Detect which cell encompasses the target text, then output its (x, y) center coordinate. 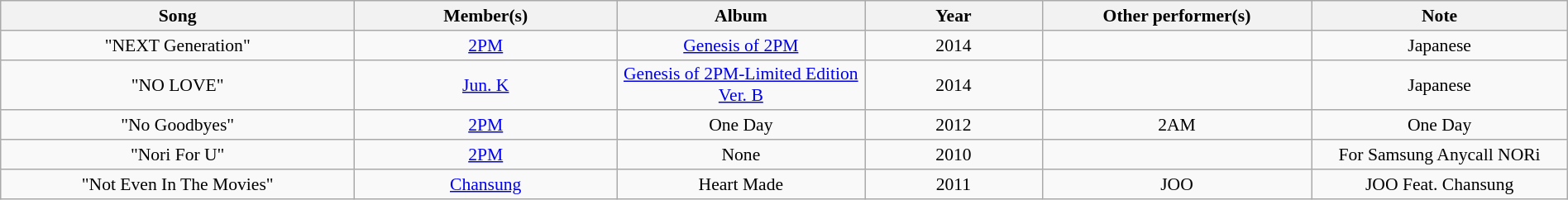
For Samsung Anycall NORi (1439, 155)
Genesis of 2PM (741, 45)
Other performer(s) (1177, 16)
2011 (954, 183)
"Not Even In The Movies" (178, 183)
"NEXT Generation" (178, 45)
Year (954, 16)
Song (178, 16)
Genesis of 2PM-Limited Edition Ver. B (741, 84)
"No Goodbyes" (178, 125)
Heart Made (741, 183)
Chansung (486, 183)
"NO LOVE" (178, 84)
2010 (954, 155)
Note (1439, 16)
None (741, 155)
Album (741, 16)
"Nori For U" (178, 155)
2AM (1177, 125)
JOO Feat. Chansung (1439, 183)
2012 (954, 125)
Member(s) (486, 16)
JOO (1177, 183)
Jun. K (486, 84)
